Extract the (X, Y) coordinate from the center of the cell holding the provided text.  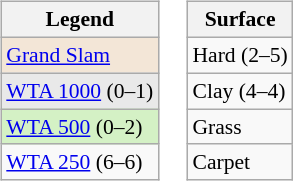
WTA 1000 (0–1) (80, 91)
Legend (80, 20)
Grand Slam (80, 55)
Clay (4–4) (240, 91)
Grass (240, 127)
WTA 500 (0–2) (80, 127)
WTA 250 (6–6) (80, 162)
Carpet (240, 162)
Surface (240, 20)
Hard (2–5) (240, 55)
